Find where the given text appears and provide that cell's center as (x, y) coordinate. 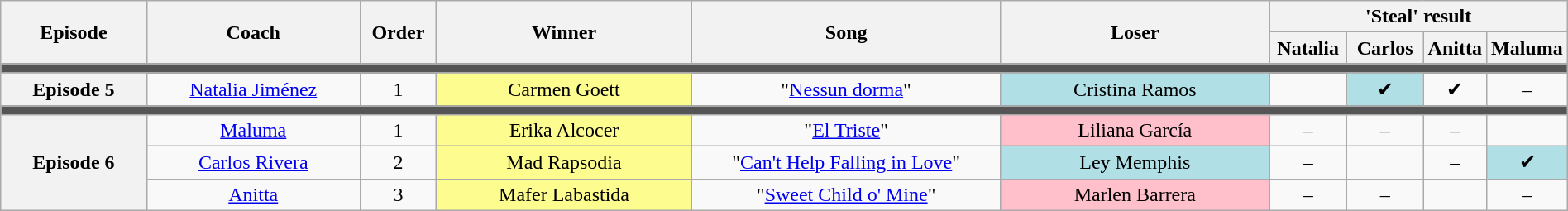
Carlos Rivera (253, 163)
Natalia Jiménez (253, 89)
Order (398, 32)
Winner (564, 32)
'Steal' result (1418, 17)
3 (398, 194)
"El Triste" (847, 131)
Liliana García (1135, 131)
Episode 5 (74, 89)
"Sweet Child o' Mine" (847, 194)
Episode 6 (74, 163)
Coach (253, 32)
Erika Alcocer (564, 131)
Song (847, 32)
Natalia (1308, 48)
"Nessun dorma" (847, 89)
2 (398, 163)
Loser (1135, 32)
Mafer Labastida (564, 194)
Ley Memphis (1135, 163)
Mad Rapsodia (564, 163)
"Can't Help Falling in Love" (847, 163)
Cristina Ramos (1135, 89)
Carmen Goett (564, 89)
Marlen Barrera (1135, 194)
Carlos (1384, 48)
Episode (74, 32)
